Provide the (x, y) coordinate of the cell's center where the given text is located.  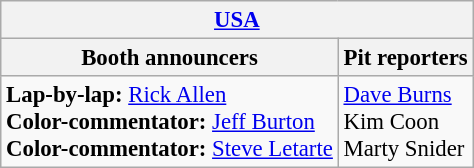
Lap-by-lap: Rick AllenColor-commentator: Jeff BurtonColor-commentator: Steve Letarte (170, 122)
Pit reporters (406, 58)
Booth announcers (170, 58)
Dave BurnsKim CoonMarty Snider (406, 122)
USA (237, 20)
